Output the [X, Y] coordinate of the center of the cell containing the given text.  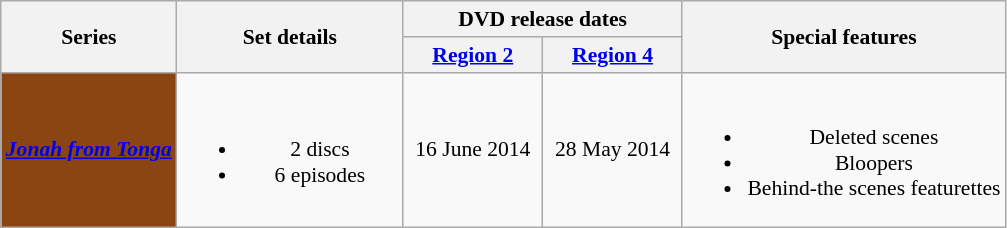
28 May 2014 [613, 150]
Deleted scenesBloopersBehind-the scenes featurettes [844, 150]
Special features [844, 36]
Jonah from Tonga [89, 150]
Region 2 [473, 55]
Series [89, 36]
2 discs6 episodes [290, 150]
16 June 2014 [473, 150]
DVD release dates [542, 19]
Region 4 [613, 55]
Set details [290, 36]
